Return the (X, Y) coordinate for the center point of the cell that contains the specified text.  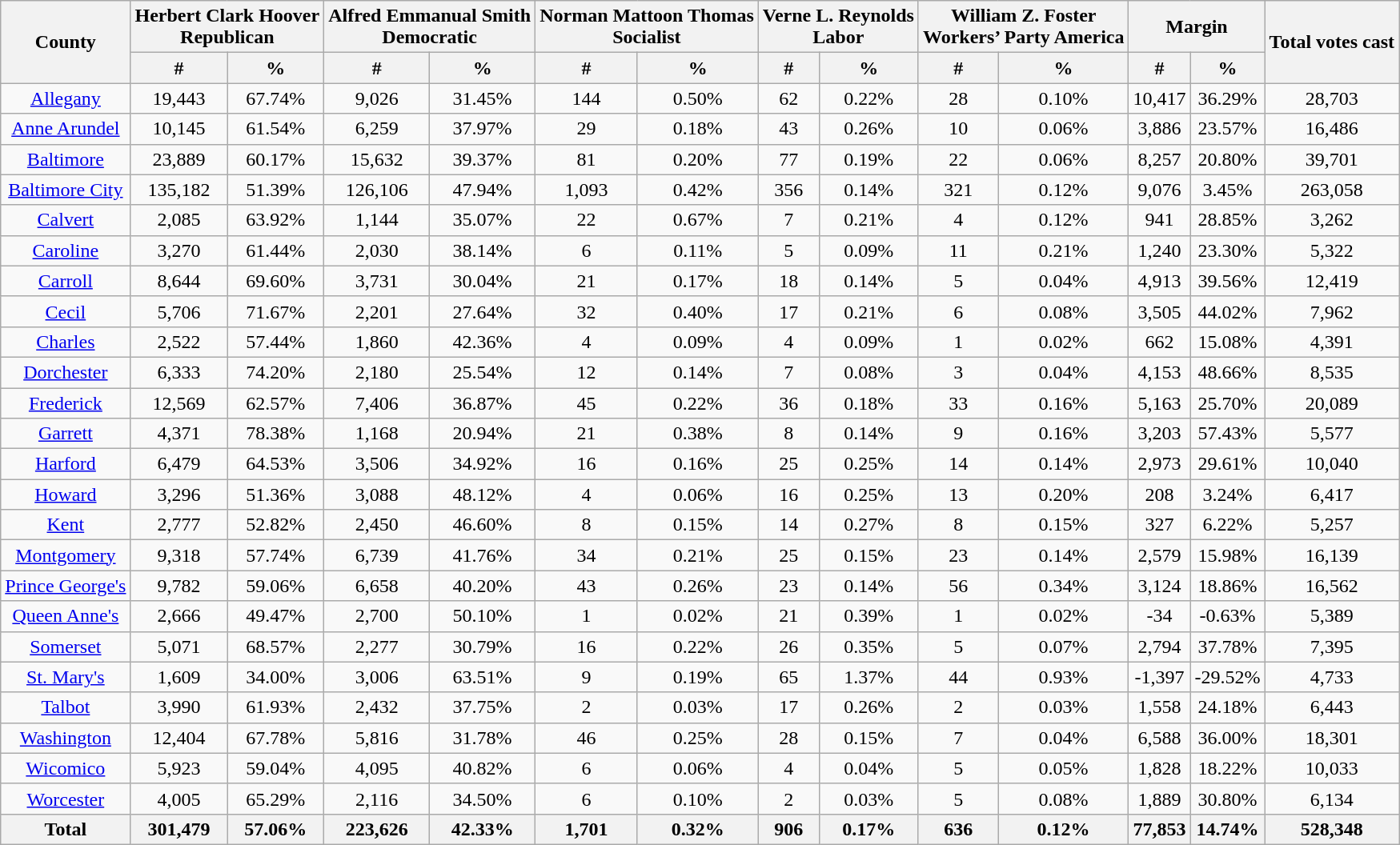
6.22% (1228, 525)
Harford (66, 464)
3,124 (1159, 586)
1,609 (179, 677)
23,889 (179, 159)
0.50% (698, 98)
65.29% (275, 799)
3.24% (1228, 495)
-34 (1159, 616)
3.45% (1228, 190)
2,277 (377, 647)
13 (958, 495)
47.94% (483, 190)
Frederick (66, 402)
34 (587, 555)
57.44% (275, 342)
Talbot (66, 707)
12,419 (1332, 281)
42.33% (483, 829)
135,182 (179, 190)
61.44% (275, 250)
8,535 (1332, 372)
67.78% (275, 738)
6,417 (1332, 495)
4,095 (377, 768)
40.20% (483, 586)
31.45% (483, 98)
0.27% (868, 525)
27.64% (483, 311)
15.98% (1228, 555)
0.93% (1063, 677)
6,134 (1332, 799)
Howard (66, 495)
77 (788, 159)
Worcester (66, 799)
9,782 (179, 586)
5,923 (179, 768)
6,588 (1159, 738)
Calvert (66, 220)
321 (958, 190)
Wicomico (66, 768)
61.93% (275, 707)
39.37% (483, 159)
30.04% (483, 281)
3 (958, 372)
Norman Mattoon ThomasSocialist (647, 27)
15.08% (1228, 342)
38.14% (483, 250)
18.86% (1228, 586)
0.32% (698, 829)
74.20% (275, 372)
71.67% (275, 311)
57.43% (1228, 434)
30.80% (1228, 799)
2,522 (179, 342)
3,006 (377, 677)
32 (587, 311)
Carroll (66, 281)
4,391 (1332, 342)
3,088 (377, 495)
18.22% (1228, 768)
Margin (1197, 27)
44 (958, 677)
18 (788, 281)
34.92% (483, 464)
2,973 (1159, 464)
0.05% (1063, 768)
60.17% (275, 159)
48.66% (1228, 372)
1,889 (1159, 799)
40.82% (483, 768)
0.34% (1063, 586)
2,201 (377, 311)
Prince George's (66, 586)
46.60% (483, 525)
14.74% (1228, 829)
61.54% (275, 129)
9,076 (1159, 190)
12,404 (179, 738)
49.47% (275, 616)
48.12% (483, 495)
5,257 (1332, 525)
4,733 (1332, 677)
12 (587, 372)
6,658 (377, 586)
0.38% (698, 434)
36.87% (483, 402)
28.85% (1228, 220)
16,486 (1332, 129)
5,816 (377, 738)
3,506 (377, 464)
2,579 (1159, 555)
5,706 (179, 311)
77,853 (1159, 829)
0.42% (698, 190)
23.57% (1228, 129)
29 (587, 129)
William Z. FosterWorkers’ Party America (1023, 27)
Dorchester (66, 372)
3,262 (1332, 220)
62.57% (275, 402)
Baltimore City (66, 190)
356 (788, 190)
3,886 (1159, 129)
7,406 (377, 402)
25.54% (483, 372)
10,033 (1332, 768)
41.76% (483, 555)
Cecil (66, 311)
24.18% (1228, 707)
Verne L. ReynoldsLabor (838, 27)
0.11% (698, 250)
36 (788, 402)
56 (958, 586)
2,030 (377, 250)
62 (788, 98)
Caroline (66, 250)
1,240 (1159, 250)
59.04% (275, 768)
19,443 (179, 98)
16,139 (1332, 555)
44.02% (1228, 311)
39.56% (1228, 281)
10,145 (179, 129)
2,777 (179, 525)
223,626 (377, 829)
34.00% (275, 677)
327 (1159, 525)
3,296 (179, 495)
50.10% (483, 616)
3,505 (1159, 311)
23.30% (1228, 250)
906 (788, 829)
51.39% (275, 190)
37.75% (483, 707)
34.50% (483, 799)
46 (587, 738)
1,860 (377, 342)
6,479 (179, 464)
-1,397 (1159, 677)
1,828 (1159, 768)
64.53% (275, 464)
4,371 (179, 434)
39,701 (1332, 159)
68.57% (275, 647)
20.94% (483, 434)
941 (1159, 220)
5,163 (1159, 402)
5,071 (179, 647)
6,333 (179, 372)
263,058 (1332, 190)
4,153 (1159, 372)
Anne Arundel (66, 129)
37.97% (483, 129)
57.74% (275, 555)
6,739 (377, 555)
Garrett (66, 434)
42.36% (483, 342)
63.51% (483, 677)
11 (958, 250)
144 (587, 98)
18,301 (1332, 738)
28,703 (1332, 98)
Montgomery (66, 555)
29.61% (1228, 464)
8,257 (1159, 159)
Alfred Emmanual SmithDemocratic (430, 27)
12,569 (179, 402)
0.07% (1063, 647)
5,322 (1332, 250)
33 (958, 402)
2,794 (1159, 647)
528,348 (1332, 829)
20,089 (1332, 402)
2,666 (179, 616)
Charles (66, 342)
Queen Anne's (66, 616)
10,417 (1159, 98)
2,085 (179, 220)
3,990 (179, 707)
0.39% (868, 616)
Allegany (66, 98)
69.60% (275, 281)
51.36% (275, 495)
20.80% (1228, 159)
6,443 (1332, 707)
31.78% (483, 738)
1,701 (587, 829)
Baltimore (66, 159)
1.37% (868, 677)
65 (788, 677)
2,700 (377, 616)
Washington (66, 738)
Herbert Clark HooverRepublican (227, 27)
3,270 (179, 250)
45 (587, 402)
52.82% (275, 525)
County (66, 42)
81 (587, 159)
2,432 (377, 707)
37.78% (1228, 647)
10,040 (1332, 464)
St. Mary's (66, 677)
Kent (66, 525)
-29.52% (1228, 677)
7,962 (1332, 311)
10 (958, 129)
25.70% (1228, 402)
5,389 (1332, 616)
7,395 (1332, 647)
1,168 (377, 434)
0.67% (698, 220)
4,005 (179, 799)
5,577 (1332, 434)
1,144 (377, 220)
126,106 (377, 190)
3,731 (377, 281)
9,318 (179, 555)
0.35% (868, 647)
36.00% (1228, 738)
63.92% (275, 220)
9,026 (377, 98)
8,644 (179, 281)
15,632 (377, 159)
59.06% (275, 586)
30.79% (483, 647)
36.29% (1228, 98)
6,259 (377, 129)
2,116 (377, 799)
Total (66, 829)
-0.63% (1228, 616)
0.40% (698, 311)
Somerset (66, 647)
35.07% (483, 220)
1,558 (1159, 707)
67.74% (275, 98)
4,913 (1159, 281)
57.06% (275, 829)
301,479 (179, 829)
78.38% (275, 434)
16,562 (1332, 586)
662 (1159, 342)
26 (788, 647)
Total votes cast (1332, 42)
636 (958, 829)
1,093 (587, 190)
2,180 (377, 372)
208 (1159, 495)
2,450 (377, 525)
3,203 (1159, 434)
